Pinpoint the cell where the given text exists, returning its (X, Y) midpoint coordinate. 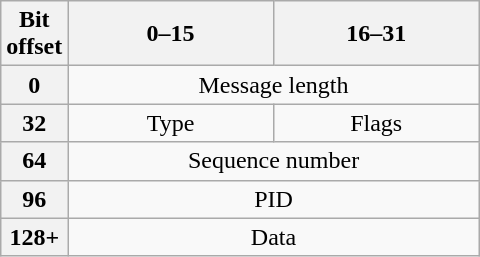
Data (274, 237)
0 (34, 85)
Flags (376, 123)
PID (274, 199)
16–31 (376, 34)
128+ (34, 237)
Message length (274, 85)
Sequence number (274, 161)
32 (34, 123)
Bit offset (34, 34)
96 (34, 199)
64 (34, 161)
Type (170, 123)
0–15 (170, 34)
